Detect which cell encompasses the target text, then output its (x, y) center coordinate. 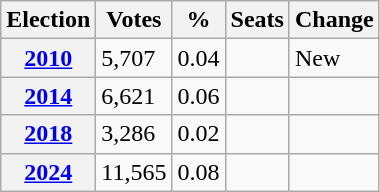
3,286 (134, 134)
0.04 (198, 58)
6,621 (134, 96)
0.08 (198, 172)
% (198, 20)
2018 (48, 134)
2010 (48, 58)
Change (334, 20)
Seats (257, 20)
11,565 (134, 172)
2024 (48, 172)
Election (48, 20)
5,707 (134, 58)
2014 (48, 96)
Votes (134, 20)
New (334, 58)
0.02 (198, 134)
0.06 (198, 96)
